Extract the (X, Y) coordinate from the center of the cell holding the provided text.  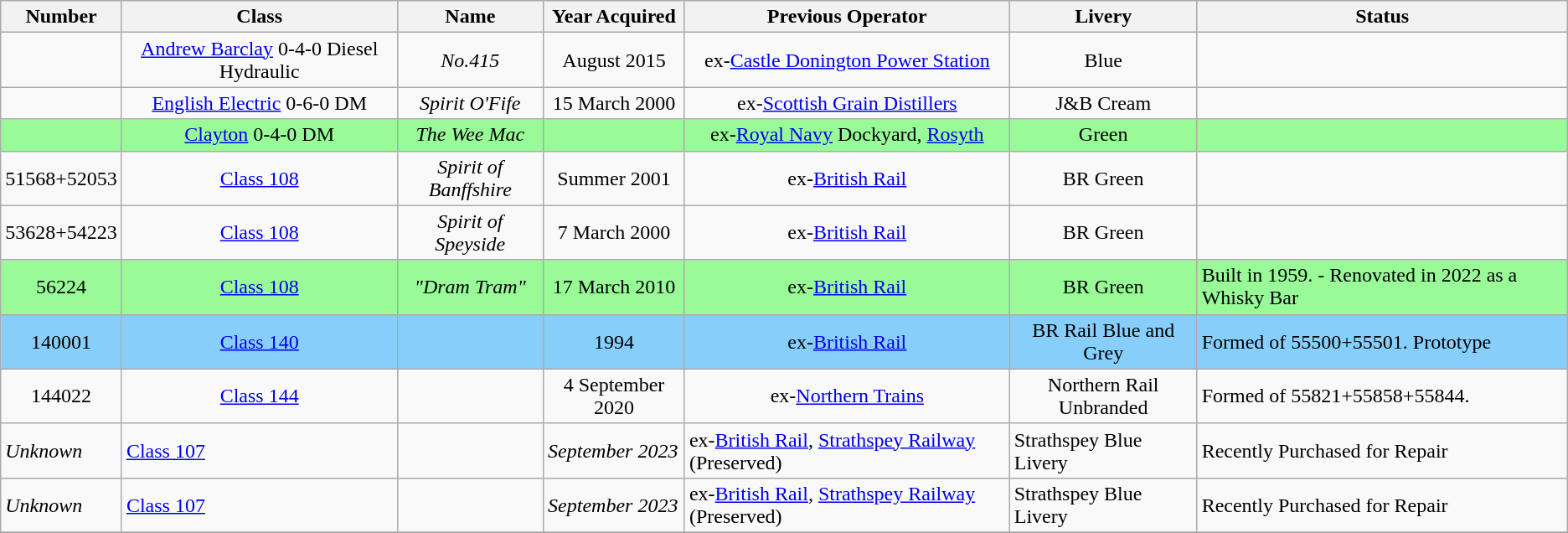
51568+52053 (62, 178)
"Dram Tram" (471, 287)
7 March 2000 (615, 233)
15 March 2000 (615, 103)
Class 140 (260, 342)
Andrew Barclay 0-4-0 Diesel Hydraulic (260, 60)
Built in 1959. - Renovated in 2022 as a Whisky Bar (1382, 287)
The Wee Mac (471, 135)
Number (62, 17)
Clayton 0-4-0 DM (260, 135)
ex-Castle Donington Power Station (847, 60)
Green (1103, 135)
Northern Rail Unbranded (1103, 396)
Name (471, 17)
Spirit of Speyside (471, 233)
BR Rail Blue and Grey (1103, 342)
English Electric 0-6-0 DM (260, 103)
Formed of 55500+55501. Prototype (1382, 342)
Year Acquired (615, 17)
4 September 2020 (615, 396)
Summer 2001 (615, 178)
Livery (1103, 17)
Spirit O'Fife (471, 103)
ex-Royal Navy Dockyard, Rosyth (847, 135)
Status (1382, 17)
Previous Operator (847, 17)
144022 (62, 396)
17 March 2010 (615, 287)
Blue (1103, 60)
August 2015 (615, 60)
Formed of 55821+55858+55844. (1382, 396)
Spirit of Banffshire (471, 178)
1994 (615, 342)
ex-Northern Trains (847, 396)
No.415 (471, 60)
Class (260, 17)
J&B Cream (1103, 103)
140001 (62, 342)
ex-Scottish Grain Distillers (847, 103)
53628+54223 (62, 233)
Class 144 (260, 396)
56224 (62, 287)
